Pinpoint the cell where the given text exists, returning its [X, Y] midpoint coordinate. 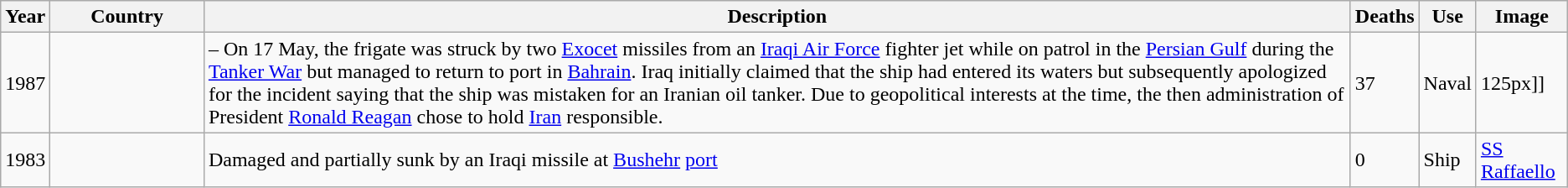
0 [1385, 159]
Use [1447, 17]
Damaged and partially sunk by an Iraqi missile at Bushehr port [777, 159]
SS Raffaello [1521, 159]
Country [127, 17]
Naval [1447, 82]
Year [25, 17]
Description [777, 17]
Ship [1447, 159]
Image [1521, 17]
1983 [25, 159]
Deaths [1385, 17]
1987 [25, 82]
125px]] [1521, 82]
37 [1385, 82]
